For the text-containing cell, return its midpoint in [x, y] coordinate format. 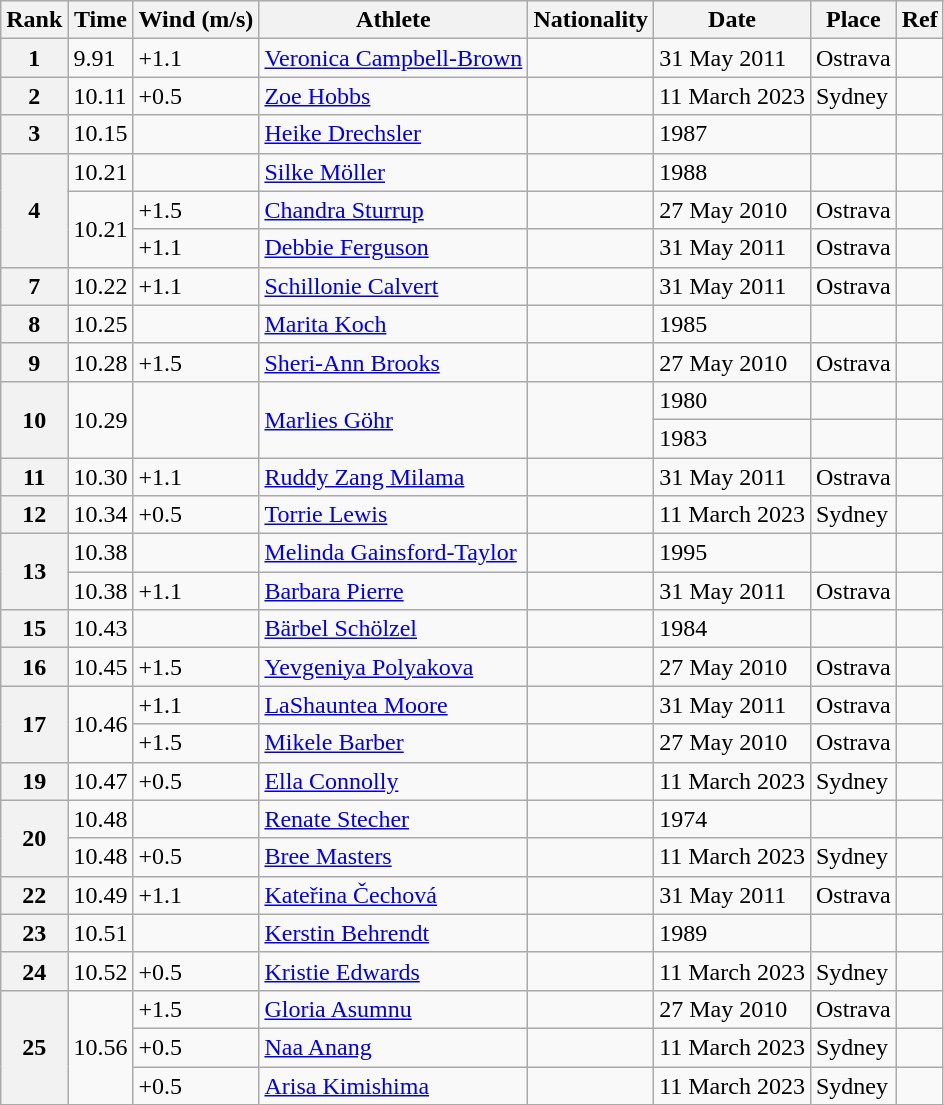
10.15 [100, 134]
2 [34, 96]
Ruddy Zang Milama [394, 477]
22 [34, 895]
10.43 [100, 629]
Marita Koch [394, 324]
Wind (m/s) [196, 20]
Chandra Sturrup [394, 210]
1983 [732, 438]
Date [732, 20]
10.45 [100, 667]
Veronica Campbell-Brown [394, 58]
Schillonie Calvert [394, 286]
Renate Stecher [394, 819]
1987 [732, 134]
10.28 [100, 362]
1984 [732, 629]
3 [34, 134]
Kristie Edwards [394, 971]
10.56 [100, 1047]
Ella Connolly [394, 781]
10.34 [100, 515]
10.51 [100, 933]
10.25 [100, 324]
1 [34, 58]
Debbie Ferguson [394, 248]
Rank [34, 20]
Ref [920, 20]
10.29 [100, 419]
Time [100, 20]
15 [34, 629]
1974 [732, 819]
16 [34, 667]
1988 [732, 172]
Athlete [394, 20]
1985 [732, 324]
4 [34, 210]
19 [34, 781]
12 [34, 515]
Silke Möller [394, 172]
10.11 [100, 96]
Naa Anang [394, 1047]
10.52 [100, 971]
Sheri-Ann Brooks [394, 362]
Kateřina Čechová [394, 895]
Bree Masters [394, 857]
Kerstin Behrendt [394, 933]
10.47 [100, 781]
9.91 [100, 58]
Gloria Asumnu [394, 1009]
25 [34, 1047]
24 [34, 971]
9 [34, 362]
Bärbel Schölzel [394, 629]
Torrie Lewis [394, 515]
20 [34, 838]
13 [34, 572]
1980 [732, 400]
LaShauntea Moore [394, 705]
10.30 [100, 477]
23 [34, 933]
Place [853, 20]
Nationality [591, 20]
Mikele Barber [394, 743]
Marlies Göhr [394, 419]
8 [34, 324]
10.46 [100, 724]
Arisa Kimishima [394, 1085]
11 [34, 477]
10 [34, 419]
Heike Drechsler [394, 134]
10.22 [100, 286]
17 [34, 724]
Zoe Hobbs [394, 96]
Yevgeniya Polyakova [394, 667]
10.49 [100, 895]
Melinda Gainsford-Taylor [394, 553]
1989 [732, 933]
Barbara Pierre [394, 591]
7 [34, 286]
1995 [732, 553]
